Locate the cell with the specified text and output its [X, Y] center coordinate. 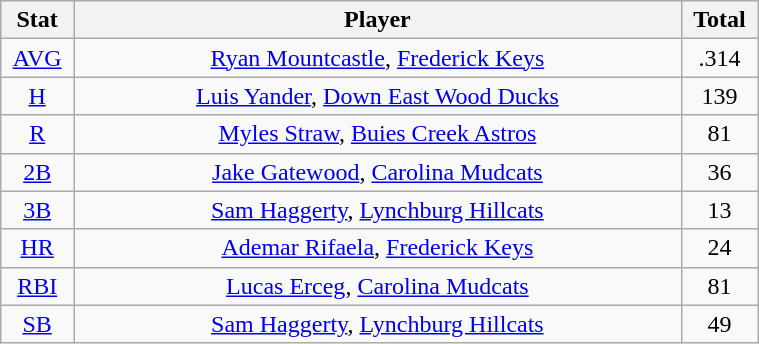
49 [719, 324]
R [38, 134]
2B [38, 172]
Lucas Erceg, Carolina Mudcats [378, 286]
3B [38, 210]
139 [719, 96]
36 [719, 172]
HR [38, 248]
Luis Yander, Down East Wood Ducks [378, 96]
RBI [38, 286]
Myles Straw, Buies Creek Astros [378, 134]
Total [719, 20]
SB [38, 324]
Ryan Mountcastle, Frederick Keys [378, 58]
Player [378, 20]
Stat [38, 20]
AVG [38, 58]
H [38, 96]
13 [719, 210]
Jake Gatewood, Carolina Mudcats [378, 172]
24 [719, 248]
.314 [719, 58]
Ademar Rifaela, Frederick Keys [378, 248]
